Detect which cell encompasses the target text, then output its [X, Y] center coordinate. 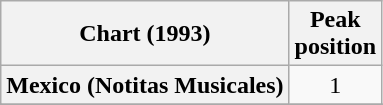
Chart (1993) [145, 34]
Peakposition [335, 34]
Mexico (Notitas Musicales) [145, 85]
1 [335, 85]
